Search for the cell housing the specified text and yield its [x, y] center coordinate. 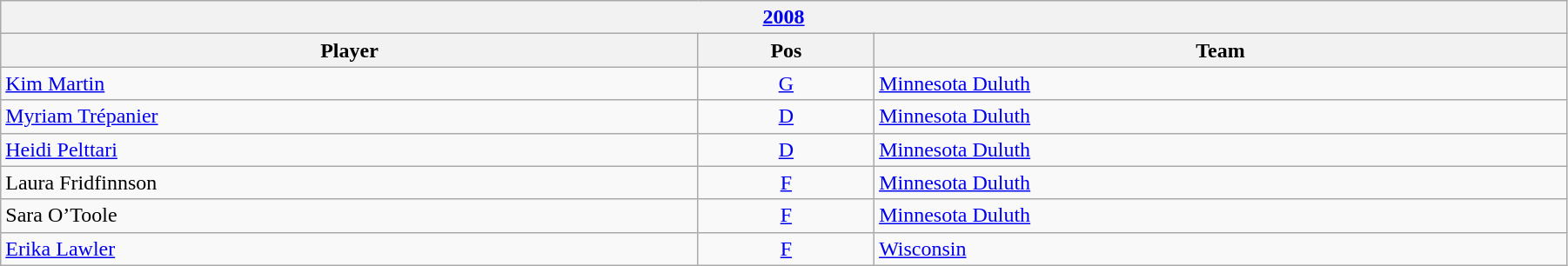
Kim Martin [350, 83]
Erika Lawler [350, 249]
Laura Fridfinnson [350, 183]
Wisconsin [1221, 249]
2008 [784, 17]
G [786, 83]
Sara O’Toole [350, 216]
Myriam Trépanier [350, 116]
Team [1221, 50]
Heidi Pelttari [350, 150]
Pos [786, 50]
Player [350, 50]
